Extract the [X, Y] coordinate from the center of the cell holding the provided text.  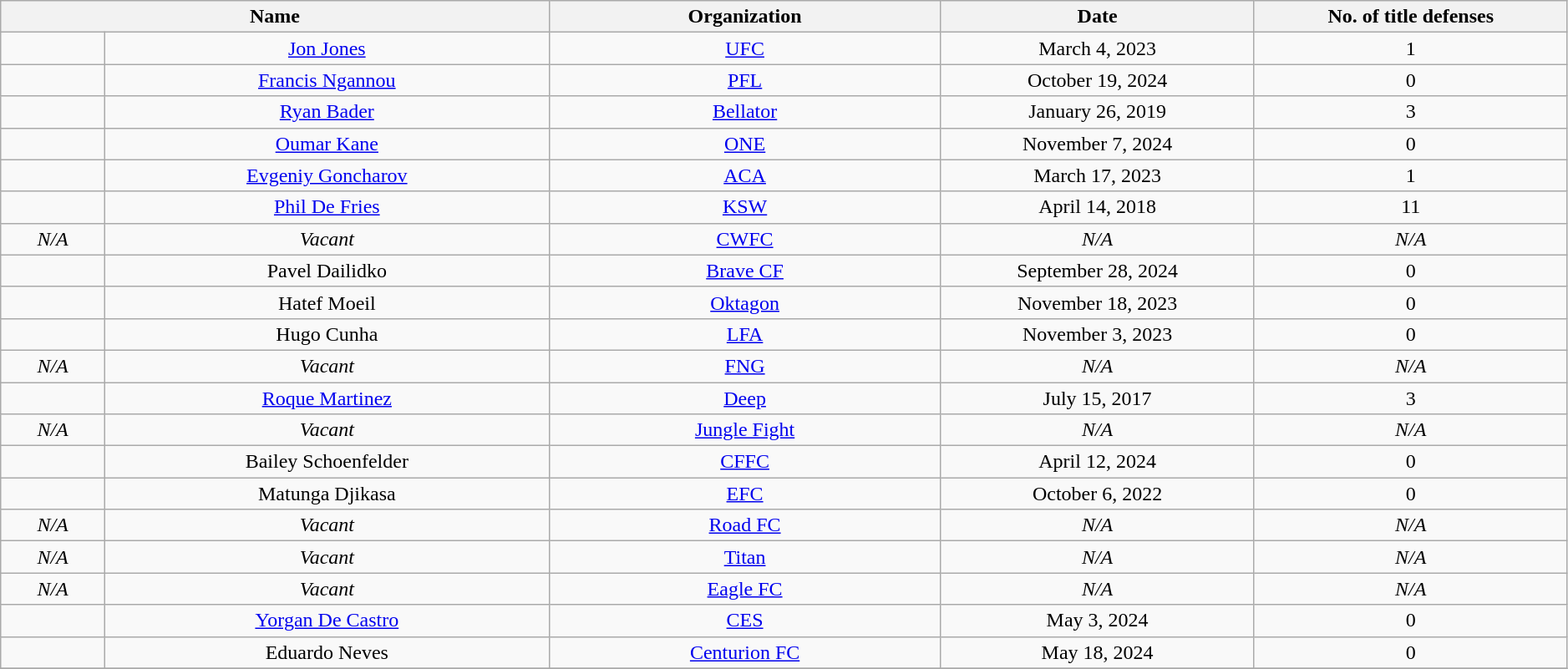
ONE [745, 144]
July 15, 2017 [1098, 398]
Eagle FC [745, 589]
Deep [745, 398]
November 7, 2024 [1098, 144]
May 18, 2024 [1098, 652]
November 3, 2023 [1098, 334]
FNG [745, 366]
CFFC [745, 462]
Phil De Fries [327, 207]
Road FC [745, 525]
Pavel Dailidko [327, 271]
CWFC [745, 239]
Jungle Fight [745, 430]
11 [1410, 207]
PFL [745, 80]
Titan [745, 557]
Bellator [745, 112]
ACA [745, 175]
March 17, 2023 [1098, 175]
Brave CF [745, 271]
May 3, 2024 [1098, 621]
April 12, 2024 [1098, 462]
Yorgan De Castro [327, 621]
Jon Jones [327, 48]
January 26, 2019 [1098, 112]
Eduardo Neves [327, 652]
Evgeniy Goncharov [327, 175]
Francis Ngannou [327, 80]
EFC [745, 494]
Bailey Schoenfelder [327, 462]
November 18, 2023 [1098, 302]
UFC [745, 48]
Ryan Bader [327, 112]
Date [1098, 17]
October 6, 2022 [1098, 494]
CES [745, 621]
Hatef Moeil [327, 302]
April 14, 2018 [1098, 207]
Centurion FC [745, 652]
March 4, 2023 [1098, 48]
Oktagon [745, 302]
No. of title defenses [1410, 17]
Organization [745, 17]
September 28, 2024 [1098, 271]
Name [275, 17]
October 19, 2024 [1098, 80]
Hugo Cunha [327, 334]
Roque Martinez [327, 398]
Matunga Djikasa [327, 494]
Oumar Kane [327, 144]
KSW [745, 207]
LFA [745, 334]
